Search for the cell housing the specified text and yield its [X, Y] center coordinate. 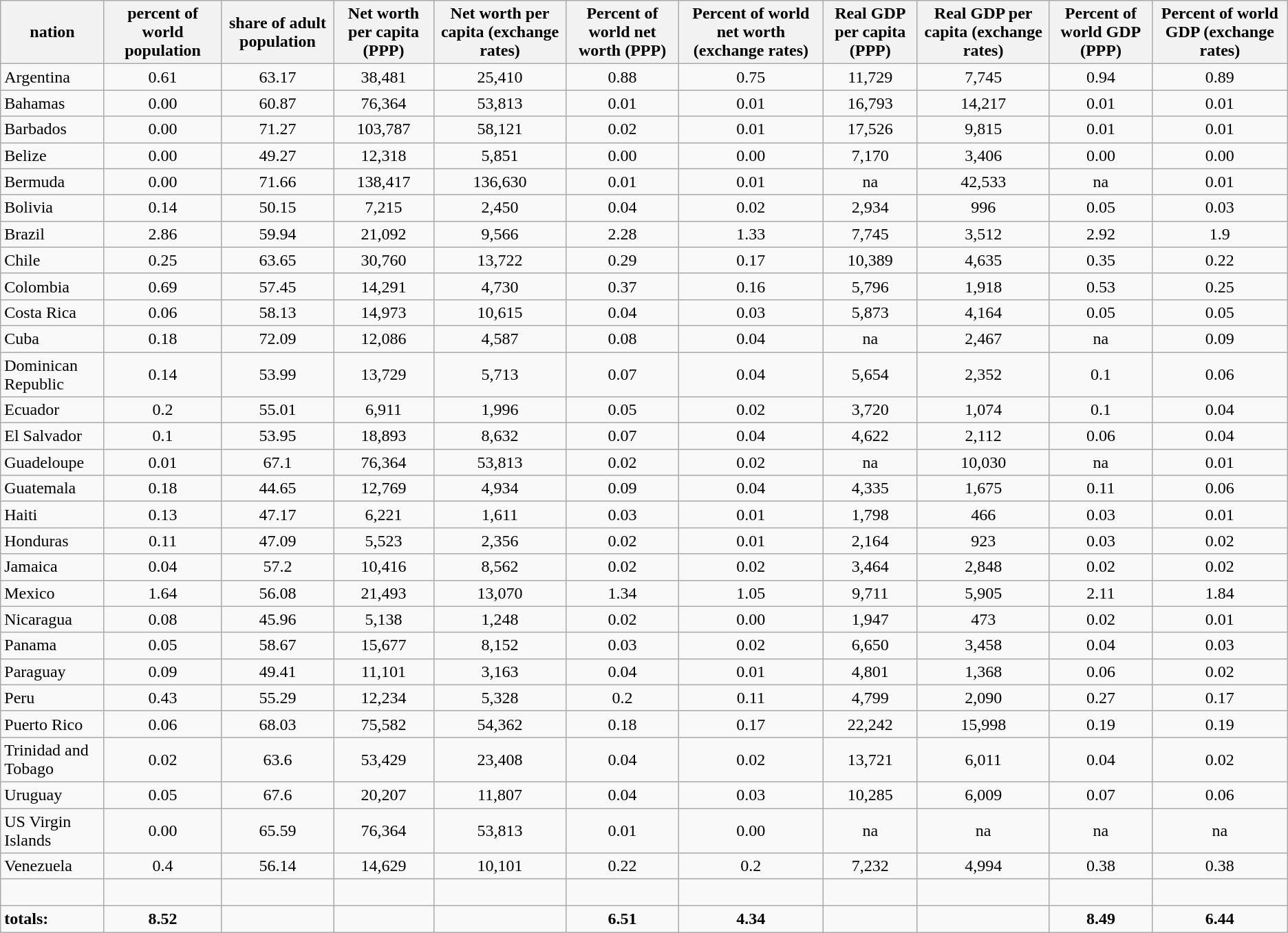
136,630 [500, 182]
10,615 [500, 312]
12,086 [384, 339]
14,217 [984, 103]
0.4 [162, 866]
55.29 [278, 698]
71.27 [278, 129]
9,566 [500, 234]
4,622 [870, 436]
14,973 [384, 312]
5,873 [870, 312]
6.44 [1219, 919]
9,815 [984, 129]
57.2 [278, 567]
138,417 [384, 182]
15,677 [384, 645]
4,801 [870, 672]
923 [984, 541]
Panama [52, 645]
71.66 [278, 182]
2,848 [984, 567]
7,215 [384, 208]
58.13 [278, 312]
Puerto Rico [52, 724]
Trinidad and Tobago [52, 760]
4,994 [984, 866]
1,798 [870, 515]
2,164 [870, 541]
14,291 [384, 286]
8,632 [500, 436]
Guatemala [52, 489]
6,911 [384, 410]
5,851 [500, 155]
Argentina [52, 77]
5,654 [870, 374]
9,711 [870, 593]
56.08 [278, 593]
Venezuela [52, 866]
47.09 [278, 541]
13,729 [384, 374]
Dominican Republic [52, 374]
2.28 [622, 234]
5,523 [384, 541]
percent of world population [162, 32]
1,248 [500, 619]
Net worth per capita (exchange rates) [500, 32]
Barbados [52, 129]
3,512 [984, 234]
75,582 [384, 724]
13,722 [500, 260]
Mexico [52, 593]
share of adult population [278, 32]
53.99 [278, 374]
2,112 [984, 436]
58,121 [500, 129]
12,769 [384, 489]
1,074 [984, 410]
1,675 [984, 489]
7,232 [870, 866]
1,996 [500, 410]
0.43 [162, 698]
63.6 [278, 760]
Bolivia [52, 208]
Real GDP per capita (PPP) [870, 32]
2,467 [984, 339]
45.96 [278, 619]
Brazil [52, 234]
2.92 [1101, 234]
22,242 [870, 724]
10,416 [384, 567]
0.61 [162, 77]
Percent of world GDP (PPP) [1101, 32]
11,729 [870, 77]
996 [984, 208]
6,011 [984, 760]
1.33 [751, 234]
58.67 [278, 645]
10,101 [500, 866]
17,526 [870, 129]
Chile [52, 260]
15,998 [984, 724]
60.87 [278, 103]
Guadeloupe [52, 462]
49.41 [278, 672]
5,138 [384, 619]
4,934 [500, 489]
Percent of world net worth (PPP) [622, 32]
13,070 [500, 593]
2.86 [162, 234]
6,221 [384, 515]
20,207 [384, 795]
3,163 [500, 672]
Bahamas [52, 103]
23,408 [500, 760]
8.49 [1101, 919]
0.35 [1101, 260]
0.94 [1101, 77]
14,629 [384, 866]
3,406 [984, 155]
2,934 [870, 208]
Honduras [52, 541]
8,562 [500, 567]
21,493 [384, 593]
4.34 [751, 919]
473 [984, 619]
11,101 [384, 672]
16,793 [870, 103]
Ecuador [52, 410]
4,164 [984, 312]
0.88 [622, 77]
10,285 [870, 795]
5,905 [984, 593]
63.65 [278, 260]
4,730 [500, 286]
5,713 [500, 374]
21,092 [384, 234]
Percent of world GDP (exchange rates) [1219, 32]
Percent of world net worth (exchange rates) [751, 32]
totals: [52, 919]
4,335 [870, 489]
6,009 [984, 795]
466 [984, 515]
0.29 [622, 260]
10,389 [870, 260]
Haiti [52, 515]
49.27 [278, 155]
1.34 [622, 593]
103,787 [384, 129]
63.17 [278, 77]
Net worth per capita (PPP) [384, 32]
47.17 [278, 515]
13,721 [870, 760]
2,450 [500, 208]
4,799 [870, 698]
1,368 [984, 672]
5,328 [500, 698]
38,481 [384, 77]
0.16 [751, 286]
2,352 [984, 374]
44.65 [278, 489]
0.27 [1101, 698]
4,635 [984, 260]
30,760 [384, 260]
Jamaica [52, 567]
57.45 [278, 286]
Cuba [52, 339]
0.37 [622, 286]
El Salvador [52, 436]
Colombia [52, 286]
10,030 [984, 462]
0.53 [1101, 286]
18,893 [384, 436]
0.75 [751, 77]
2,356 [500, 541]
8,152 [500, 645]
1,918 [984, 286]
0.13 [162, 515]
1,947 [870, 619]
25,410 [500, 77]
1.64 [162, 593]
7,170 [870, 155]
72.09 [278, 339]
8.52 [162, 919]
67.6 [278, 795]
Real GDP per capita (exchange rates) [984, 32]
50.15 [278, 208]
Uruguay [52, 795]
12,318 [384, 155]
3,458 [984, 645]
12,234 [384, 698]
68.03 [278, 724]
1,611 [500, 515]
53.95 [278, 436]
5,796 [870, 286]
0.89 [1219, 77]
0.69 [162, 286]
Belize [52, 155]
3,464 [870, 567]
US Virgin Islands [52, 830]
Bermuda [52, 182]
Nicaragua [52, 619]
nation [52, 32]
1.05 [751, 593]
54,362 [500, 724]
4,587 [500, 339]
65.59 [278, 830]
2.11 [1101, 593]
3,720 [870, 410]
1.9 [1219, 234]
53,429 [384, 760]
6.51 [622, 919]
42,533 [984, 182]
Peru [52, 698]
Costa Rica [52, 312]
2,090 [984, 698]
56.14 [278, 866]
55.01 [278, 410]
Paraguay [52, 672]
1.84 [1219, 593]
11,807 [500, 795]
67.1 [278, 462]
59.94 [278, 234]
6,650 [870, 645]
